Detect which cell encompasses the target text, then output its [X, Y] center coordinate. 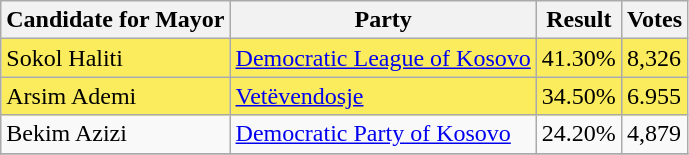
Bekim Azizi [116, 134]
Democratic Party of Kosovo [383, 134]
34.50% [578, 96]
Democratic League of Kosovo [383, 58]
Arsim Ademi [116, 96]
Candidate for Mayor [116, 20]
Party [383, 20]
Sokol Haliti [116, 58]
24.20% [578, 134]
8,326 [654, 58]
Votes [654, 20]
41.30% [578, 58]
Result [578, 20]
6.955 [654, 96]
Vetëvendosje [383, 96]
4,879 [654, 134]
